Return (X, Y) of the center of cell containing provided text 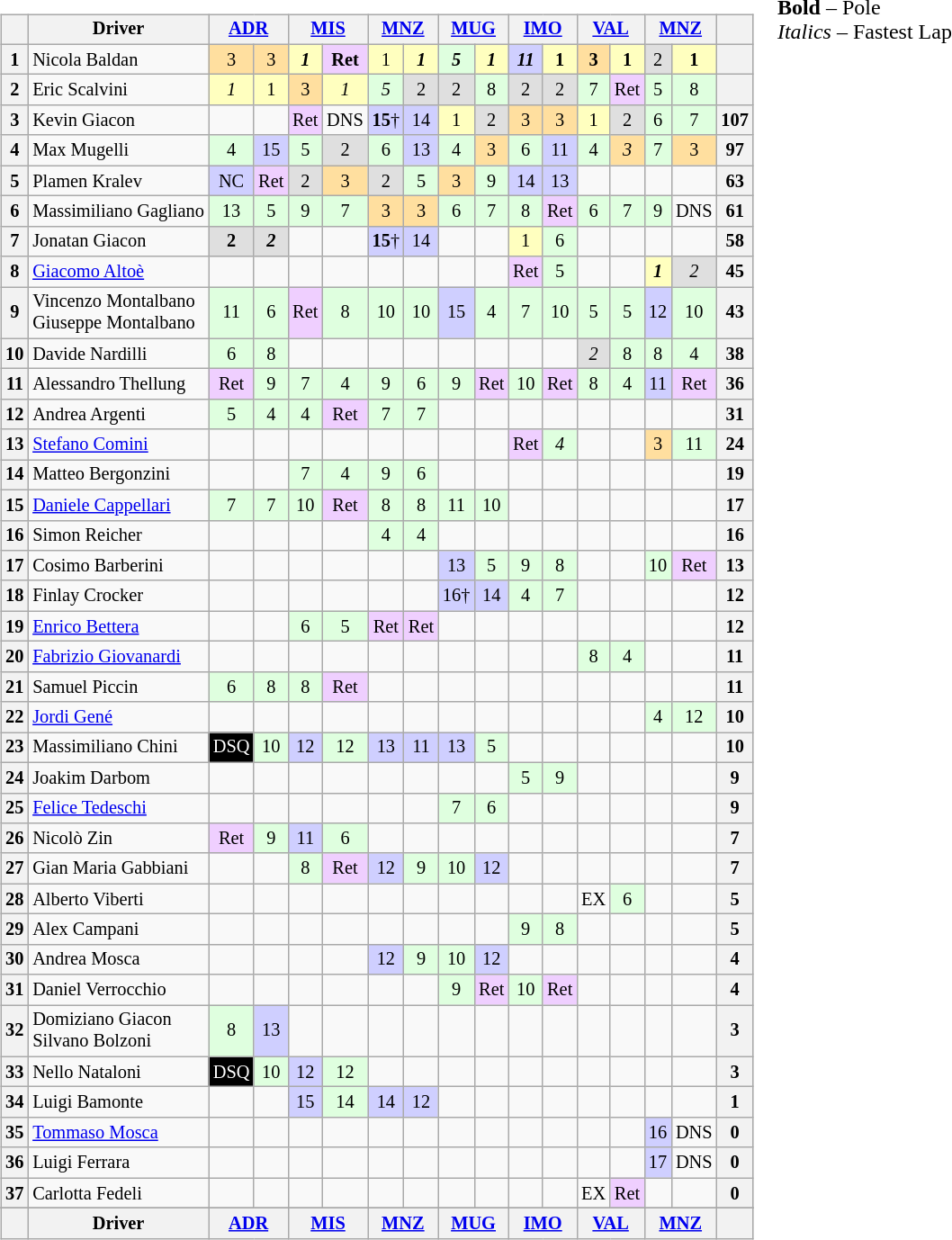
Nicola Baldan (119, 59)
107 (735, 121)
Joakim Darbom (119, 777)
Gian Maria Gabbiani (119, 868)
Simon Reicher (119, 535)
97 (735, 150)
Luigi Bamonte (119, 1102)
37 (14, 1193)
30 (14, 959)
Nicolò Zin (119, 839)
Matteo Bergonzini (119, 475)
Daniel Verrocchio (119, 990)
38 (735, 354)
Massimiliano Gagliano (119, 211)
20 (14, 657)
43 (735, 313)
Fabrizio Giovanardi (119, 657)
32 (14, 1031)
61 (735, 211)
22 (14, 717)
21 (14, 687)
Enrico Bettera (119, 626)
23 (14, 748)
Cosimo Barberini (119, 566)
27 (14, 868)
Davide Nardilli (119, 354)
Plamen Kralev (119, 181)
Vincenzo Montalbano Giuseppe Montalbano (119, 313)
Andrea Mosca (119, 959)
Alessandro Thellung (119, 384)
Alberto Viberti (119, 899)
Daniele Cappellari (119, 505)
Max Mugelli (119, 150)
33 (14, 1072)
Samuel Piccin (119, 687)
45 (735, 272)
28 (14, 899)
29 (14, 930)
35 (14, 1133)
34 (14, 1102)
Andrea Argenti (119, 415)
Nello Nataloni (119, 1072)
Tommaso Mosca (119, 1133)
26 (14, 839)
18 (14, 596)
Stefano Comini (119, 445)
Alex Campani (119, 930)
Felice Tedeschi (119, 808)
58 (735, 241)
25 (14, 808)
Jordi Gené (119, 717)
63 (735, 181)
Domiziano Giacon Silvano Bolzoni (119, 1031)
Finlay Crocker (119, 596)
Giacomo Altoè (119, 272)
Luigi Ferrara (119, 1163)
Eric Scalvini (119, 90)
Jonatan Giacon (119, 241)
NC (231, 181)
Kevin Giacon (119, 121)
Massimiliano Chini (119, 748)
Carlotta Fedeli (119, 1193)
16† (456, 596)
